Output the (X, Y) coordinate of the center of the cell containing the given text.  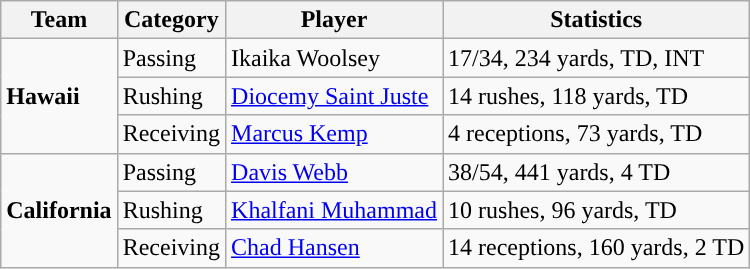
Statistics (596, 20)
Davis Webb (334, 172)
38/54, 441 yards, 4 TD (596, 172)
14 receptions, 160 yards, 2 TD (596, 248)
Hawaii (59, 96)
Marcus Kemp (334, 134)
Chad Hansen (334, 248)
Category (171, 20)
Ikaika Woolsey (334, 58)
Player (334, 20)
California (59, 210)
10 rushes, 96 yards, TD (596, 210)
4 receptions, 73 yards, TD (596, 134)
Team (59, 20)
14 rushes, 118 yards, TD (596, 96)
Khalfani Muhammad (334, 210)
17/34, 234 yards, TD, INT (596, 58)
Diocemy Saint Juste (334, 96)
